Scan for the cell matching the given text and deliver its (x, y) coordinate at center. 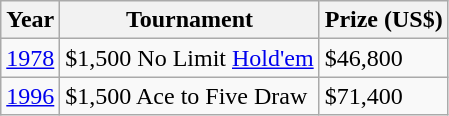
Prize (US$) (384, 20)
1978 (30, 58)
$71,400 (384, 96)
$1,500 No Limit Hold'em (190, 58)
1996 (30, 96)
Year (30, 20)
$1,500 Ace to Five Draw (190, 96)
$46,800 (384, 58)
Tournament (190, 20)
